Identify which cell holds the provided text, then report its (X, Y) central coordinate. 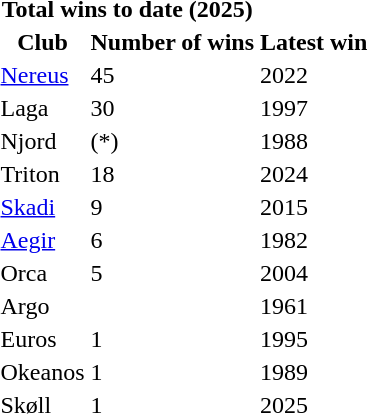
5 (172, 273)
6 (172, 240)
Number of wins (172, 42)
45 (172, 75)
(*) (172, 141)
18 (172, 174)
9 (172, 207)
30 (172, 108)
